Pinpoint the cell where the given text exists, returning its [x, y] midpoint coordinate. 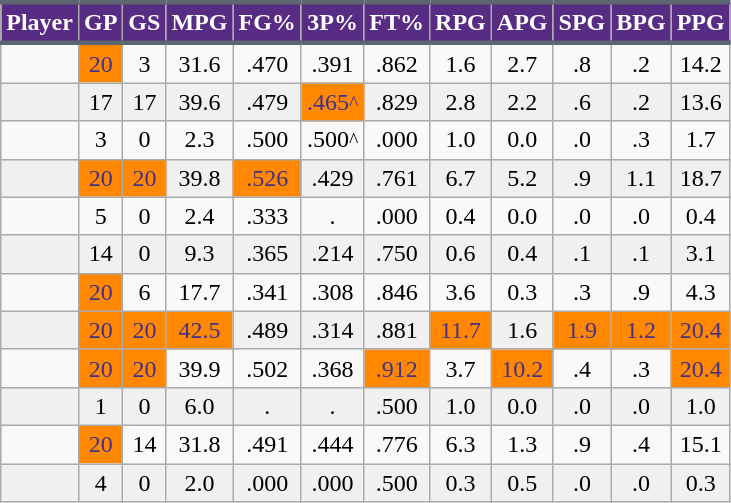
.8 [582, 63]
5.2 [522, 178]
2.7 [522, 63]
42.5 [200, 330]
.333 [267, 216]
.502 [267, 368]
GP [100, 22]
FG% [267, 22]
GS [144, 22]
PPG [700, 22]
3.1 [700, 254]
3P% [332, 22]
4.3 [700, 292]
31.8 [200, 444]
2.0 [200, 483]
.465^ [332, 102]
10.2 [522, 368]
.491 [267, 444]
.829 [397, 102]
BPG [641, 22]
39.9 [200, 368]
.214 [332, 254]
2.3 [200, 140]
.881 [397, 330]
6.3 [461, 444]
3.6 [461, 292]
.526 [267, 178]
1.3 [522, 444]
14.2 [700, 63]
.846 [397, 292]
1.7 [700, 140]
6.7 [461, 178]
.6 [582, 102]
2.2 [522, 102]
.429 [332, 178]
39.8 [200, 178]
5 [100, 216]
18.7 [700, 178]
1.2 [641, 330]
6 [144, 292]
SPG [582, 22]
.368 [332, 368]
.444 [332, 444]
.500^ [332, 140]
13.6 [700, 102]
.470 [267, 63]
.862 [397, 63]
APG [522, 22]
RPG [461, 22]
9.3 [200, 254]
11.7 [461, 330]
39.6 [200, 102]
.365 [267, 254]
4 [100, 483]
.776 [397, 444]
Player [40, 22]
MPG [200, 22]
.750 [397, 254]
0.5 [522, 483]
17.7 [200, 292]
.761 [397, 178]
15.1 [700, 444]
2.4 [200, 216]
.341 [267, 292]
.314 [332, 330]
.912 [397, 368]
.479 [267, 102]
0.6 [461, 254]
6.0 [200, 406]
3.7 [461, 368]
.489 [267, 330]
.391 [332, 63]
1 [100, 406]
2.8 [461, 102]
1.1 [641, 178]
.308 [332, 292]
31.6 [200, 63]
1.9 [582, 330]
FT% [397, 22]
